Find where the given text appears and provide that cell's center as [X, Y] coordinate. 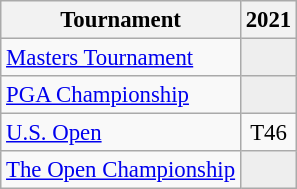
The Open Championship [121, 170]
T46 [268, 133]
2021 [268, 20]
PGA Championship [121, 95]
U.S. Open [121, 133]
Tournament [121, 20]
Masters Tournament [121, 58]
